From the cell containing the given text, extract its center point as (X, Y) coordinate. 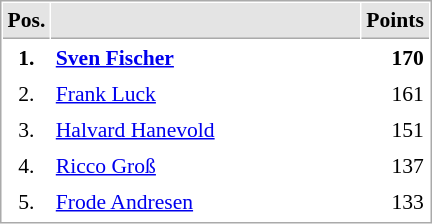
Frode Andresen (206, 201)
170 (396, 57)
133 (396, 201)
Points (396, 21)
Pos. (26, 21)
Ricco Groß (206, 165)
Frank Luck (206, 93)
151 (396, 129)
5. (26, 201)
161 (396, 93)
2. (26, 93)
Sven Fischer (206, 57)
137 (396, 165)
4. (26, 165)
1. (26, 57)
Halvard Hanevold (206, 129)
3. (26, 129)
